Extract the (x, y) coordinate from the center of the cell holding the provided text.  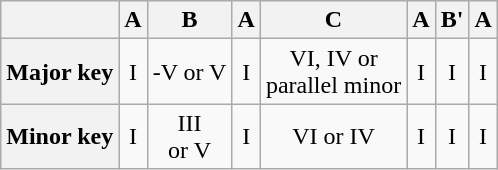
IIIor V (190, 136)
Major key (60, 72)
VI, IV orparallel minor (333, 72)
B' (452, 20)
Minor key (60, 136)
-V or V (190, 72)
C (333, 20)
VI or IV (333, 136)
B (190, 20)
